Search for the cell housing the specified text and yield its (x, y) center coordinate. 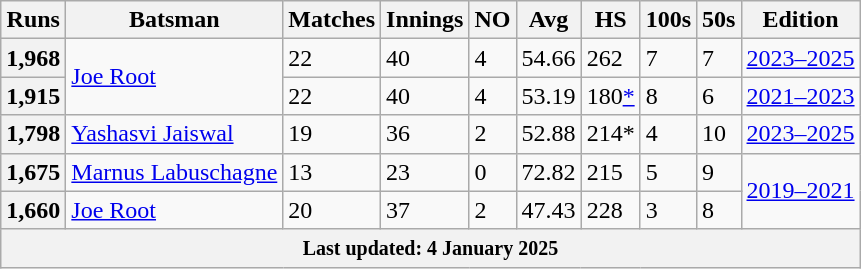
NO (492, 20)
54.66 (548, 58)
3 (668, 210)
9 (719, 172)
37 (425, 210)
215 (610, 172)
53.19 (548, 96)
1,675 (34, 172)
52.88 (548, 134)
180* (610, 96)
5 (668, 172)
19 (332, 134)
HS (610, 20)
Innings (425, 20)
2021–2023 (800, 96)
2019–2021 (800, 191)
36 (425, 134)
0 (492, 172)
Last updated: 4 January 2025 (430, 248)
Edition (800, 20)
Avg (548, 20)
1,968 (34, 58)
1,915 (34, 96)
47.43 (548, 210)
72.82 (548, 172)
214* (610, 134)
Marnus Labuschagne (174, 172)
228 (610, 210)
1,798 (34, 134)
6 (719, 96)
Yashasvi Jaiswal (174, 134)
50s (719, 20)
Batsman (174, 20)
23 (425, 172)
262 (610, 58)
13 (332, 172)
100s (668, 20)
1,660 (34, 210)
Matches (332, 20)
10 (719, 134)
20 (332, 210)
Runs (34, 20)
